Provide the (x, y) coordinate of the cell's center where the given text is located.  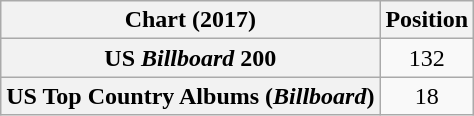
US Top Country Albums (Billboard) (190, 96)
Position (427, 20)
Chart (2017) (190, 20)
18 (427, 96)
US Billboard 200 (190, 58)
132 (427, 58)
